For the text-containing cell, return its midpoint in (X, Y) coordinate format. 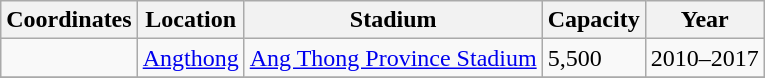
5,500 (594, 58)
Capacity (594, 20)
Year (704, 20)
Location (190, 20)
Angthong (190, 58)
Stadium (393, 20)
2010–2017 (704, 58)
Coordinates (69, 20)
Ang Thong Province Stadium (393, 58)
